Determine the [x, y] coordinate at the center of the cell enclosing the given text.  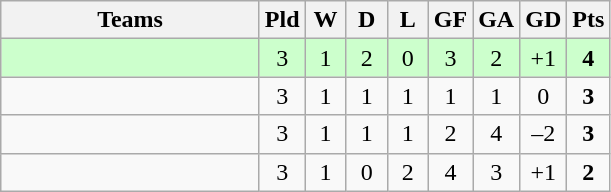
W [326, 20]
Pts [588, 20]
Pld [282, 20]
D [366, 20]
Teams [130, 20]
GA [496, 20]
GF [450, 20]
L [408, 20]
–2 [544, 134]
GD [544, 20]
